Find where the given text appears and provide that cell's center as [X, Y] coordinate. 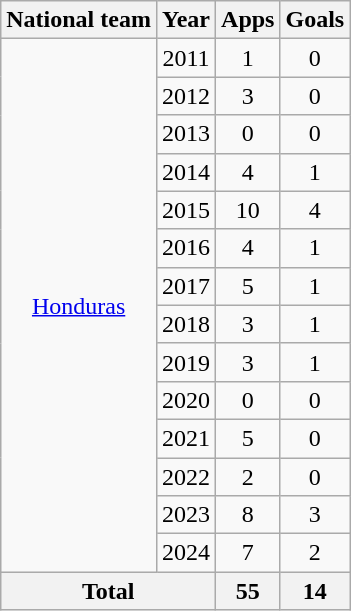
2019 [186, 362]
2023 [186, 515]
14 [315, 591]
2013 [186, 134]
2015 [186, 210]
2012 [186, 96]
Year [186, 20]
2024 [186, 553]
Total [108, 591]
Apps [248, 20]
Honduras [79, 306]
2014 [186, 172]
7 [248, 553]
National team [79, 20]
8 [248, 515]
10 [248, 210]
2018 [186, 324]
2017 [186, 286]
Goals [315, 20]
2016 [186, 248]
2020 [186, 400]
2021 [186, 438]
55 [248, 591]
2022 [186, 477]
2011 [186, 58]
